Output the [X, Y] coordinate of the center of the cell containing the given text.  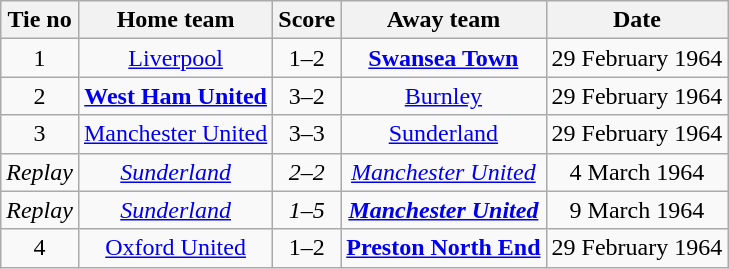
4 March 1964 [637, 172]
1 [40, 58]
3–2 [307, 96]
Away team [444, 20]
1–5 [307, 210]
Score [307, 20]
Preston North End [444, 248]
Burnley [444, 96]
Date [637, 20]
2–2 [307, 172]
Liverpool [175, 58]
Home team [175, 20]
9 March 1964 [637, 210]
2 [40, 96]
Swansea Town [444, 58]
Tie no [40, 20]
West Ham United [175, 96]
4 [40, 248]
Oxford United [175, 248]
3 [40, 134]
3–3 [307, 134]
